Provide the [X, Y] coordinate of the cell's center where the given text is located.  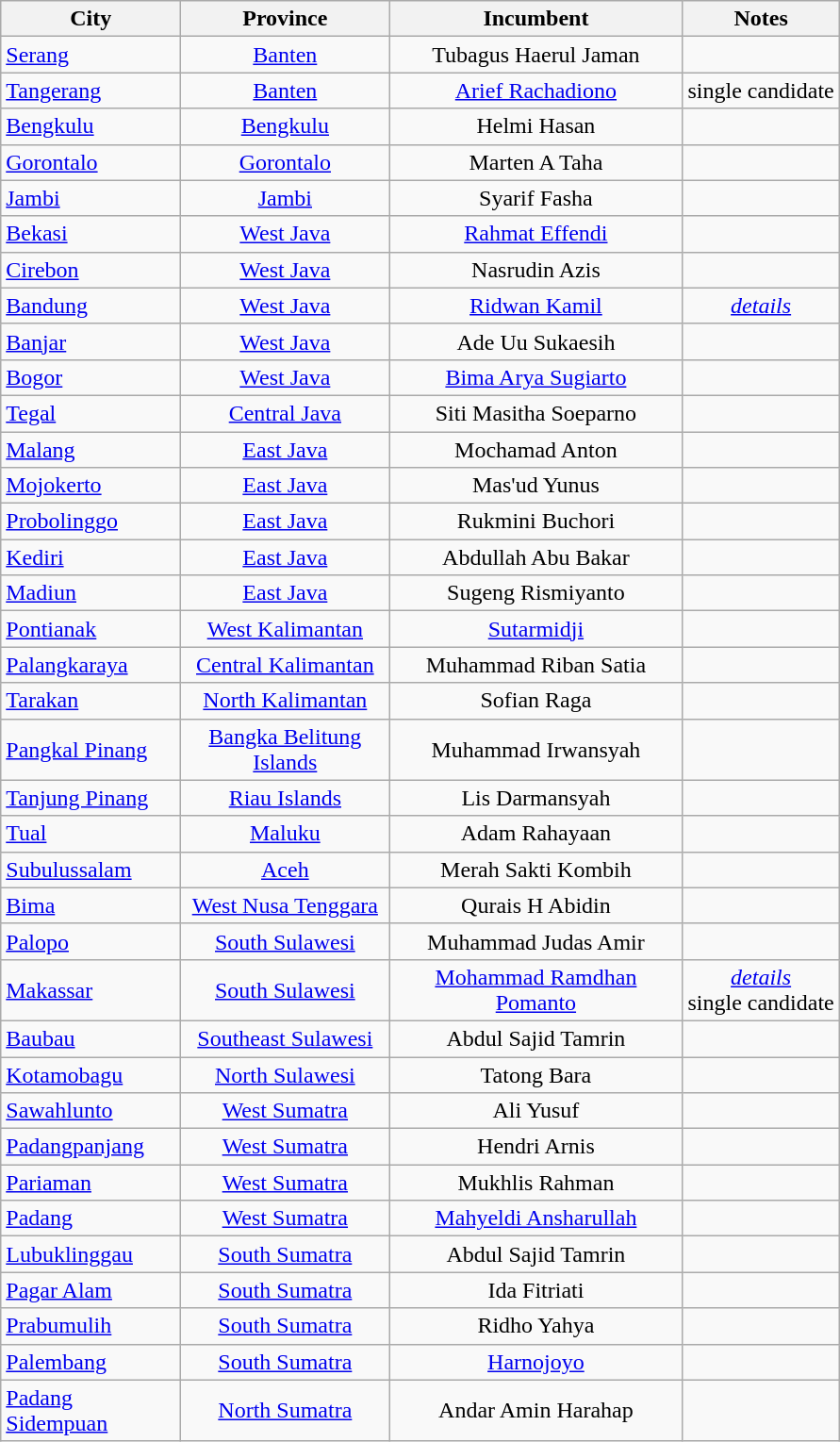
Mukhlis Rahman [535, 1183]
Tangerang [91, 91]
Notes [761, 19]
Arief Rachadiono [535, 91]
Pangkal Pinang [91, 749]
North Sulawesi [285, 1074]
Sofian Raga [535, 701]
Tubagus Haerul Jaman [535, 55]
Bandung [91, 306]
Harnojoyo [535, 1362]
Banjar [91, 341]
Muhammad Irwansyah [535, 749]
Sutarmidji [535, 629]
Kotamobagu [91, 1074]
Baubau [91, 1038]
Rahmat Effendi [535, 234]
Pagar Alam [91, 1290]
Lis Darmansyah [535, 798]
Mohammad Ramdhan Pomanto [535, 990]
Pontianak [91, 629]
Mochamad Anton [535, 450]
Tual [91, 834]
Mojokerto [91, 486]
Andar Amin Harahap [535, 1411]
Lubuklinggau [91, 1254]
North Sumatra [285, 1411]
Ridho Yahya [535, 1326]
Bima Arya Sugiarto [535, 377]
Helmi Hasan [535, 126]
Incumbent [535, 19]
City [91, 19]
Mas'ud Yunus [535, 486]
Subulussalam [91, 870]
Marten A Taha [535, 162]
Abdullah Abu Bakar [535, 557]
Padang [91, 1218]
Tatong Bara [535, 1074]
North Kalimantan [285, 701]
Tanjung Pinang [91, 798]
Maluku [285, 834]
Adam Rahayaan [535, 834]
Ade Uu Sukaesih [535, 341]
Bangka Belitung Islands [285, 749]
Probolinggo [91, 522]
single candidate [761, 91]
Province [285, 19]
detailssingle candidate [761, 990]
Tarakan [91, 701]
Bekasi [91, 234]
Central Java [285, 413]
West Nusa Tenggara [285, 905]
details [761, 306]
Serang [91, 55]
Pariaman [91, 1183]
Padangpanjang [91, 1147]
Riau Islands [285, 798]
Sugeng Rismiyanto [535, 593]
Aceh [285, 870]
Central Kalimantan [285, 665]
Muhammad Judas Amir [535, 941]
Muhammad Riban Satia [535, 665]
Siti Masitha Soeparno [535, 413]
Southeast Sulawesi [285, 1038]
Palopo [91, 941]
Tegal [91, 413]
Padang Sidempuan [91, 1411]
Prabumulih [91, 1326]
Ida Fitriati [535, 1290]
Cirebon [91, 270]
West Kalimantan [285, 629]
Palembang [91, 1362]
Ridwan Kamil [535, 306]
Hendri Arnis [535, 1147]
Madiun [91, 593]
Bogor [91, 377]
Qurais H Abidin [535, 905]
Nasrudin Azis [535, 270]
Ali Yusuf [535, 1111]
Mahyeldi Ansharullah [535, 1218]
Merah Sakti Kombih [535, 870]
Bima [91, 905]
Rukmini Buchori [535, 522]
Palangkaraya [91, 665]
Makassar [91, 990]
Syarif Fasha [535, 198]
Kediri [91, 557]
Sawahlunto [91, 1111]
Malang [91, 450]
